Pinpoint the cell where the given text exists, returning its [X, Y] midpoint coordinate. 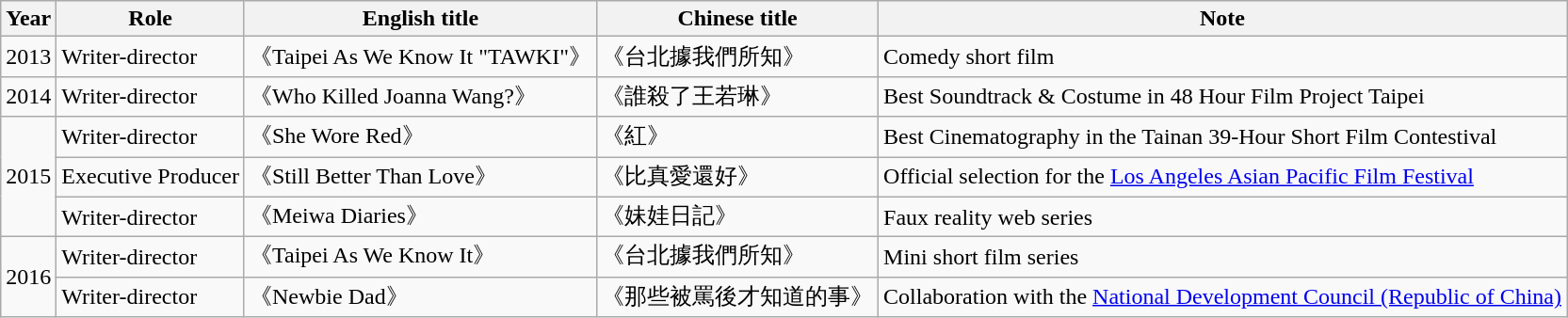
《She Wore Red》 [420, 137]
《那些被罵後才知道的事》 [738, 297]
2015 [28, 177]
2014 [28, 96]
English title [420, 19]
Chinese title [738, 19]
《誰殺了王若琳》 [738, 96]
Best Cinematography in the Tainan 39-Hour Short Film Contestival [1222, 137]
Faux reality web series [1222, 216]
Role [151, 19]
《Taipei As We Know It "TAWKI"》 [420, 56]
2013 [28, 56]
《紅》 [738, 137]
Comedy short film [1222, 56]
Year [28, 19]
《Who Killed Joanna Wang?》 [420, 96]
Best Soundtrack & Costume in 48 Hour Film Project Taipei [1222, 96]
《妹娃日記》 [738, 216]
《Taipei As We Know It》 [420, 258]
Note [1222, 19]
《Newbie Dad》 [420, 297]
Collaboration with the National Development Council (Republic of China) [1222, 297]
2016 [28, 277]
Executive Producer [151, 177]
Official selection for the Los Angeles Asian Pacific Film Festival [1222, 177]
《Still Better Than Love》 [420, 177]
《Meiwa Diaries》 [420, 216]
《比真愛還好》 [738, 177]
Mini short film series [1222, 258]
